Locate the cell with the specified text and output its (x, y) center coordinate. 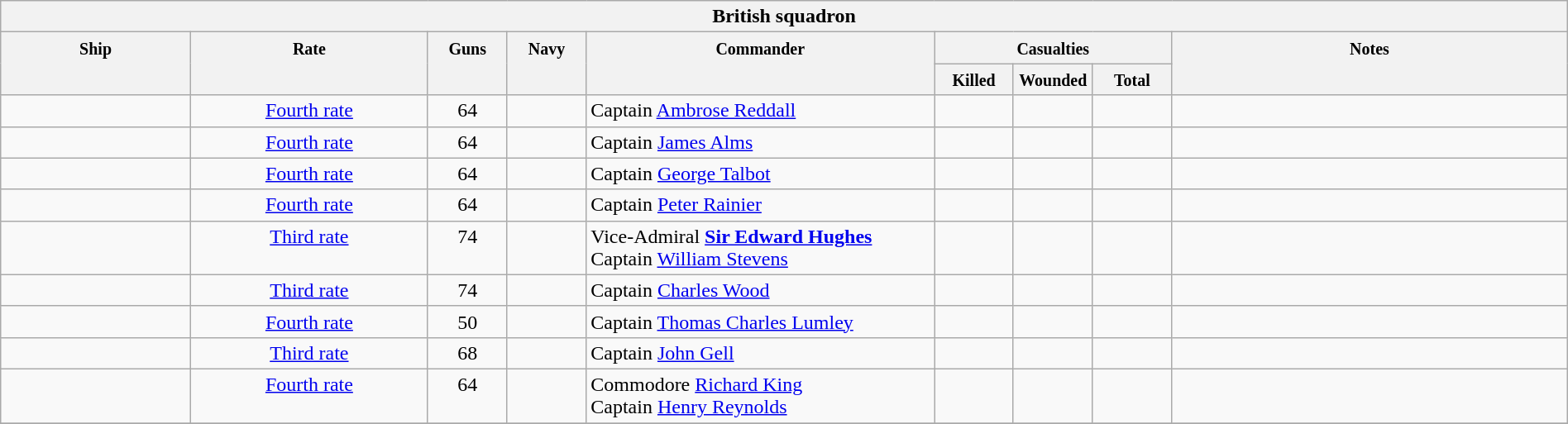
Commodore Richard KingCaptain Henry Reynolds (761, 395)
Captain George Talbot (761, 174)
British squadron (784, 17)
Casualties (1054, 48)
Notes (1370, 64)
Ship (96, 64)
Captain Ambrose Reddall (761, 111)
Captain Thomas Charles Lumley (761, 322)
Total (1132, 79)
Navy (547, 64)
Guns (467, 64)
Rate (309, 64)
68 (467, 353)
Captain John Gell (761, 353)
Captain James Alms (761, 142)
Wounded (1053, 79)
Captain Charles Wood (761, 290)
Commander (761, 64)
Captain Peter Rainier (761, 205)
Vice-Admiral Sir Edward Hughes Captain William Stevens (761, 248)
50 (467, 322)
Killed (974, 79)
